Pinpoint the cell where the given text exists, returning its [X, Y] midpoint coordinate. 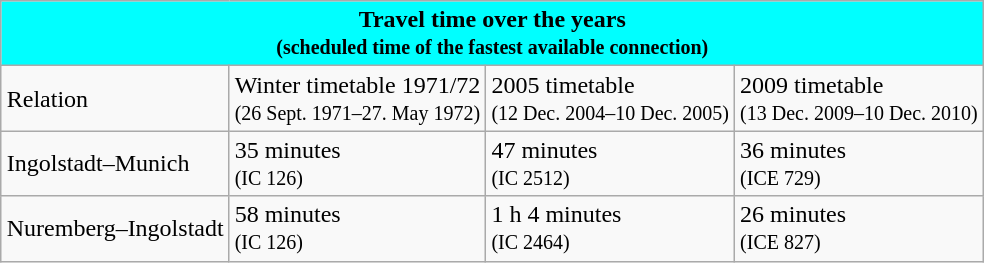
35 minutes(IC 126) [358, 164]
Nuremberg–Ingolstadt [115, 228]
36 minutes(ICE 729) [860, 164]
Ingolstadt–Munich [115, 164]
Relation [115, 98]
1 h 4 minutes(IC 2464) [610, 228]
26 minutes(ICE 827) [860, 228]
47 minutes(IC 2512) [610, 164]
Winter timetable 1971/72(26 Sept. 1971–27. May 1972) [358, 98]
2005 timetable (12 Dec. 2004–10 Dec. 2005) [610, 98]
58 minutes(IC 126) [358, 228]
Travel time over the years(scheduled time of the fastest available connection) [492, 34]
2009 timetable (13 Dec. 2009–10 Dec. 2010) [860, 98]
